Capture the cell that displays the provided text and extract its (x, y) central coordinate. 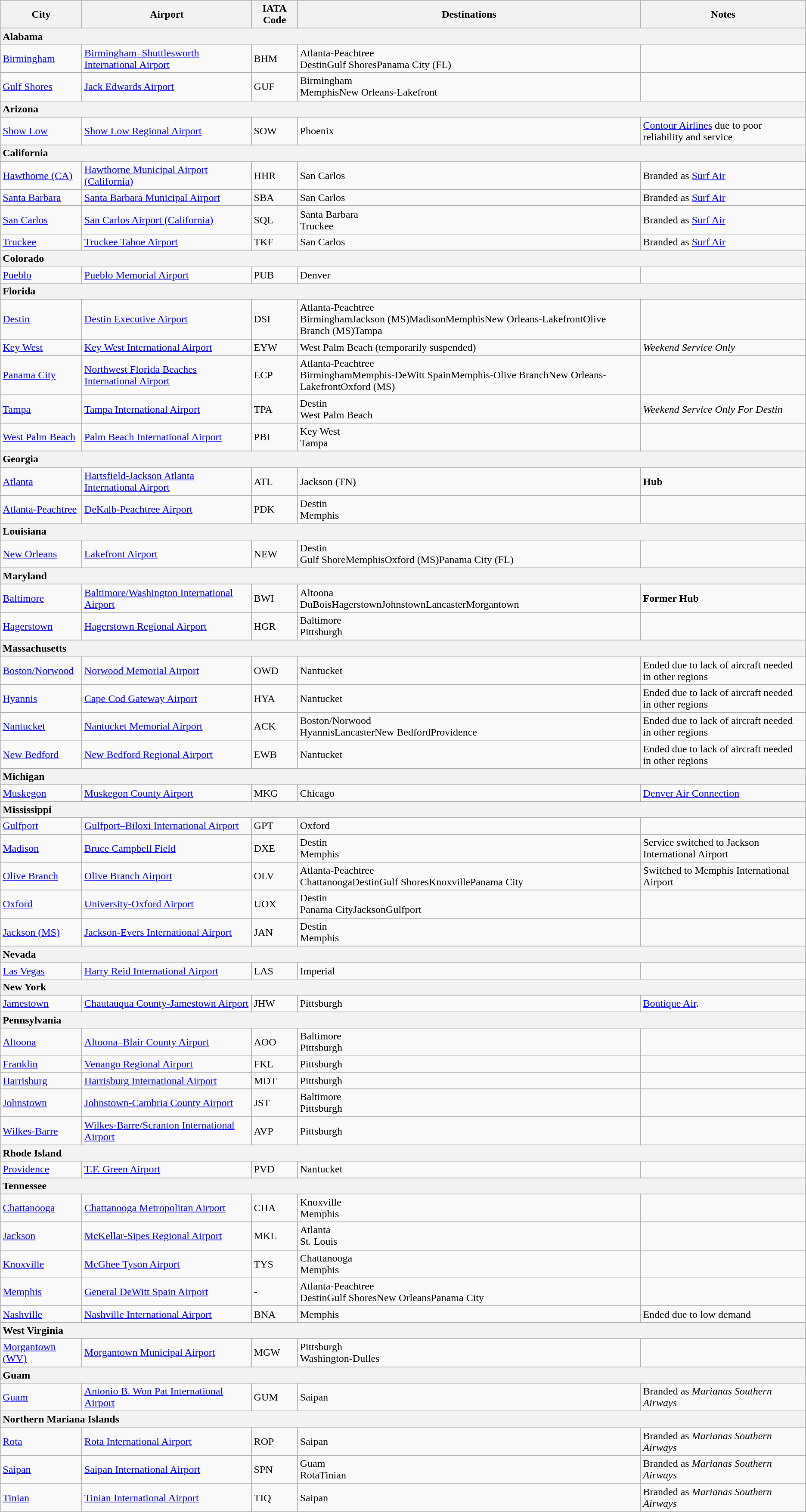
Rhode Island (403, 1153)
West Virginia (403, 1330)
Boston/Norwood (41, 671)
Rota (41, 1442)
Truckee Tahoe Airport (167, 242)
Hawthorne (CA) (41, 176)
Muskegon (41, 793)
Chautauqua County-Jamestown Airport (167, 1003)
Santa BarbaraTruckee (469, 220)
New Bedford (41, 755)
AOO (275, 1042)
Northwest Florida Beaches International Airport (167, 375)
TYS (275, 1264)
TPA (275, 409)
Jackson (41, 1236)
Hawthorne Municipal Airport (California) (167, 176)
Muskegon County Airport (167, 793)
AtlantaSt. Louis (469, 1236)
CHA (275, 1208)
Knoxville (41, 1264)
Boston/NorwoodHyannisLancasterNew BedfordProvidence (469, 727)
ROP (275, 1442)
Providence (41, 1169)
DestinPanama CityJacksonGulfport (469, 904)
Service switched to Jackson International Airport (723, 848)
Weekend Service Only For Destin (723, 409)
Denver Air Connection (723, 793)
Arizona (403, 109)
OLV (275, 876)
Baltimore/Washington International Airport (167, 598)
Atlanta-PeachtreeBirminghamMemphis-DeWitt SpainMemphis-Olive BranchNew Orleans-LakefrontOxford (MS) (469, 375)
PUB (275, 275)
Johnstown-Cambria County Airport (167, 1103)
West Palm Beach (41, 437)
GUM (275, 1397)
Key West (41, 347)
IATA Code (275, 15)
- (275, 1292)
JST (275, 1103)
JHW (275, 1003)
Panama City (41, 375)
SOW (275, 131)
Jamestown (41, 1003)
Switched to Memphis International Airport (723, 876)
University-Oxford Airport (167, 904)
Destin (41, 319)
Weekend Service Only (723, 347)
SPN (275, 1469)
Contour Airlines due to poor reliability and service (723, 131)
Pueblo Memorial Airport (167, 275)
TIQ (275, 1498)
Olive Branch (41, 876)
Gulfport–Biloxi International Airport (167, 826)
Hub (723, 481)
Santa Barbara (41, 198)
BHM (275, 59)
City (41, 15)
Morgantown (WV) (41, 1352)
SBA (275, 198)
Norwood Memorial Airport (167, 671)
PittsburghWashington-Dulles (469, 1352)
ACK (275, 727)
HHR (275, 176)
UOX (275, 904)
Madison (41, 848)
PBI (275, 437)
Santa Barbara Municipal Airport (167, 198)
Jackson-Evers International Airport (167, 932)
Nevada (403, 954)
Tampa International Airport (167, 409)
Jackson (MS) (41, 932)
Johnstown (41, 1103)
DestinWest Palm Beach (469, 409)
BWI (275, 598)
New York (403, 987)
Truckee (41, 242)
Baltimore (41, 598)
Florida (403, 291)
Jackson (TN) (469, 481)
Jack Edwards Airport (167, 87)
Imperial (469, 971)
McGhee Tyson Airport (167, 1264)
DeKalb-Peachtree Airport (167, 510)
Saipan International Airport (167, 1469)
MKG (275, 793)
Altoona–Blair County Airport (167, 1042)
Birmingham (41, 59)
Colorado (403, 258)
LAS (275, 971)
Mississippi (403, 810)
EWB (275, 755)
Nashville International Airport (167, 1314)
MGW (275, 1352)
Hagerstown Regional Airport (167, 626)
Harry Reid International Airport (167, 971)
New Orleans (41, 553)
Notes (723, 15)
Pueblo (41, 275)
GuamRotaTinian (469, 1469)
Key WestTampa (469, 437)
Nashville (41, 1314)
ChattanoogaMemphis (469, 1264)
Atlanta-PeachtreeBirminghamJackson (MS)MadisonMemphisNew Orleans-LakefrontOlive Branch (MS)Tampa (469, 319)
Massachusetts (403, 648)
DXE (275, 848)
Atlanta-PeachtreeChattanoogaDestinGulf ShoresKnoxvillePanama City (469, 876)
Hagerstown (41, 626)
Atlanta (41, 481)
Bruce Campbell Field (167, 848)
Show Low (41, 131)
Louisiana (403, 532)
Chattanooga Metropolitan Airport (167, 1208)
ECP (275, 375)
Venango Regional Airport (167, 1064)
BirminghamMemphisNew Orleans-Lakefront (469, 87)
HGR (275, 626)
Gulf Shores (41, 87)
JAN (275, 932)
EYW (275, 347)
Franklin (41, 1064)
Airport (167, 15)
KnoxvilleMemphis (469, 1208)
General DeWitt Spain Airport (167, 1292)
MKL (275, 1236)
Phoenix (469, 131)
Morgantown Municipal Airport (167, 1352)
Michigan (403, 777)
Wilkes-Barre (41, 1131)
Pennsylvania (403, 1020)
Birmingham–Shuttlesworth International Airport (167, 59)
Denver (469, 275)
Tinian International Airport (167, 1498)
San Carlos Airport (California) (167, 220)
Georgia (403, 459)
Rota International Airport (167, 1442)
OWD (275, 671)
Harrisburg (41, 1081)
Northern Mariana Islands (403, 1419)
Atlanta-Peachtree (41, 510)
California (403, 153)
Hyannis (41, 699)
Tinian (41, 1498)
Nantucket Memorial Airport (167, 727)
MDT (275, 1081)
T.F. Green Airport (167, 1169)
Olive Branch Airport (167, 876)
Hartsfield-Jackson Atlanta International Airport (167, 481)
DSI (275, 319)
Show Low Regional Airport (167, 131)
Atlanta-PeachtreeDestinGulf ShoresNew OrleansPanama City (469, 1292)
Chattanooga (41, 1208)
HYA (275, 699)
GPT (275, 826)
New Bedford Regional Airport (167, 755)
Alabama (403, 37)
PVD (275, 1169)
AltoonaDuBoisHagerstownJohnstownLancasterMorgantown (469, 598)
Lakefront Airport (167, 553)
Wilkes-Barre/Scranton International Airport (167, 1131)
GUF (275, 87)
Boutique Air. (723, 1003)
SQL (275, 220)
Tennessee (403, 1186)
Altoona (41, 1042)
FKL (275, 1064)
ATL (275, 481)
Antonio B. Won Pat International Airport (167, 1397)
Harrisburg International Airport (167, 1081)
Chicago (469, 793)
BNA (275, 1314)
Tampa (41, 409)
Cape Cod Gateway Airport (167, 699)
Ended due to low demand (723, 1314)
TKF (275, 242)
Key West International Airport (167, 347)
Atlanta-PeachtreeDestinGulf ShoresPanama City (FL) (469, 59)
PDK (275, 510)
West Palm Beach (temporarily suspended) (469, 347)
Former Hub (723, 598)
DestinGulf ShoreMemphisOxford (MS)Panama City (FL) (469, 553)
Maryland (403, 576)
Las Vegas (41, 971)
Gulfport (41, 826)
NEW (275, 553)
Destin Executive Airport (167, 319)
McKellar-Sipes Regional Airport (167, 1236)
AVP (275, 1131)
Destinations (469, 15)
Palm Beach International Airport (167, 437)
